Locate the cell with the specified text and output its [X, Y] center coordinate. 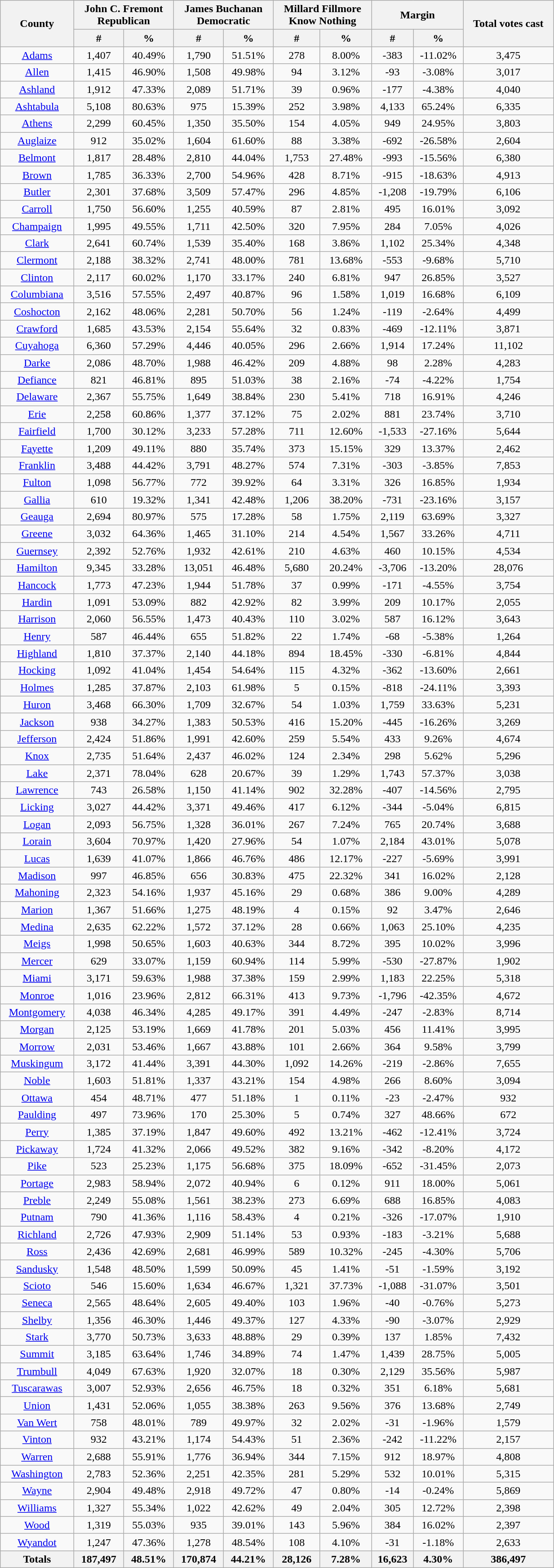
36.94% [248, 1457]
168 [297, 243]
5,231 [509, 705]
25.30% [248, 1115]
-19.79% [439, 192]
46.44% [148, 636]
Hardin [37, 602]
5.99% [346, 961]
26.85% [439, 277]
32.28% [346, 790]
3,724 [509, 1132]
88 [297, 141]
Madison [37, 876]
2,129 [392, 1371]
Champaign [37, 226]
433 [392, 739]
56.75% [148, 824]
38.20% [346, 500]
2,681 [199, 1251]
18.09% [346, 1166]
12.17% [346, 859]
42.62% [248, 1508]
1.24% [346, 312]
2.34% [346, 756]
170 [199, 1115]
Montgomery [37, 1012]
821 [99, 380]
3,171 [99, 978]
5,644 [509, 431]
2,301 [99, 192]
210 [297, 551]
80.97% [148, 517]
8,714 [509, 1012]
Wood [37, 1525]
0.32% [346, 1388]
1,116 [199, 1217]
3,688 [509, 824]
62.22% [148, 927]
16.68% [439, 295]
327 [392, 1115]
Medina [37, 927]
711 [297, 431]
3,007 [99, 1388]
38.23% [248, 1200]
2,184 [392, 841]
8.60% [439, 1081]
0.74% [346, 1115]
3,509 [199, 192]
3,803 [509, 123]
-227 [392, 859]
4,172 [509, 1149]
57.29% [148, 346]
628 [199, 773]
49.37% [248, 1320]
5,869 [509, 1491]
59.63% [148, 978]
4.33% [346, 1320]
Gallia [37, 500]
4.85% [346, 192]
35.50% [248, 123]
266 [392, 1081]
Columbiana [37, 295]
-445 [392, 722]
53 [297, 1234]
2,641 [99, 243]
1,759 [392, 705]
48.50% [148, 1268]
Scioto [37, 1286]
-15.56% [439, 158]
881 [392, 414]
John C. FremontRepublican [124, 15]
17.24% [439, 346]
-303 [392, 465]
4.10% [346, 1542]
Guernsey [37, 551]
911 [392, 1183]
55.08% [148, 1200]
949 [392, 123]
5,987 [509, 1371]
4,446 [199, 346]
56.68% [248, 1166]
1,685 [99, 329]
-462 [392, 1132]
13.37% [439, 448]
49 [297, 1508]
-119 [392, 312]
1 [297, 1098]
-4.38% [439, 89]
46.67% [248, 1286]
Van Wert [37, 1423]
Hamilton [37, 568]
Ashtabula [37, 106]
3,991 [509, 859]
12.60% [346, 431]
46.02% [248, 756]
975 [199, 106]
4,038 [99, 1012]
3,770 [99, 1337]
5,706 [509, 1251]
4,808 [509, 1457]
Mahoning [37, 893]
16.91% [439, 397]
1,902 [509, 961]
-330 [392, 653]
53.46% [148, 1047]
65.24% [439, 106]
0.39% [346, 1337]
6,106 [509, 192]
-3.21% [439, 1234]
33.17% [248, 277]
-1,088 [392, 1286]
Perry [37, 1132]
33.63% [439, 705]
575 [199, 517]
3.98% [346, 106]
1,746 [199, 1354]
60.45% [148, 123]
259 [297, 739]
1,255 [199, 209]
38.38% [248, 1405]
James BuchananDemocratic [224, 15]
14.26% [346, 1064]
-14 [392, 1491]
35.40% [248, 243]
48.27% [248, 465]
115 [297, 670]
1,567 [392, 534]
Union [37, 1405]
53.09% [148, 602]
Clark [37, 243]
82 [297, 602]
42.48% [248, 500]
3,604 [99, 841]
Miami [37, 978]
Pickaway [37, 1149]
3,371 [199, 807]
1,937 [199, 893]
3,038 [509, 773]
3,996 [509, 944]
44.30% [248, 1064]
2,635 [99, 927]
1.74% [346, 636]
4,672 [509, 995]
Clinton [37, 277]
41.04% [148, 670]
7,655 [509, 1064]
-342 [392, 1149]
46.34% [148, 1012]
1,724 [99, 1149]
61.98% [248, 687]
4,289 [509, 893]
1,709 [199, 705]
37 [297, 585]
4,283 [509, 363]
1,572 [199, 927]
5,108 [99, 106]
2,462 [509, 448]
32.07% [248, 1371]
1,465 [199, 534]
1,604 [199, 141]
2.36% [346, 1440]
1,175 [199, 1166]
23.74% [439, 414]
15.20% [346, 722]
3.38% [346, 141]
Erie [37, 414]
1,321 [297, 1286]
10.02% [439, 944]
3.47% [439, 910]
35.56% [439, 1371]
Jackson [37, 722]
2,918 [199, 1491]
187,497 [99, 1559]
52.76% [148, 551]
-2.86% [439, 1064]
1,599 [199, 1268]
38 [297, 380]
4,246 [509, 397]
1,431 [99, 1405]
790 [99, 1217]
26.58% [148, 790]
49.40% [248, 1303]
46.90% [148, 72]
1,091 [99, 602]
Ottawa [37, 1098]
-692 [392, 141]
-553 [392, 260]
2,089 [199, 89]
1.75% [346, 517]
214 [297, 534]
Lucas [37, 859]
Greene [37, 534]
-0.24% [439, 1491]
230 [297, 397]
1.47% [346, 1354]
3.99% [346, 602]
28 [297, 927]
6,109 [509, 295]
42.50% [248, 226]
6.12% [346, 807]
39.01% [248, 1525]
5,296 [509, 756]
51.81% [148, 1081]
Geauga [37, 517]
1,561 [199, 1200]
2,397 [509, 1525]
1,548 [99, 1268]
25.23% [148, 1166]
4,844 [509, 653]
8.72% [346, 944]
Licking [37, 807]
-1,208 [392, 192]
-5.69% [439, 859]
Meigs [37, 944]
3,192 [509, 1268]
114 [297, 961]
Cuyahoga [37, 346]
32.67% [248, 705]
902 [297, 790]
28.48% [148, 158]
523 [99, 1166]
30.12% [148, 431]
2,281 [199, 312]
6,335 [509, 106]
57.47% [248, 192]
35.74% [248, 448]
78.04% [148, 773]
2,749 [509, 1405]
33.07% [148, 961]
66.31% [248, 995]
4,348 [509, 243]
41.78% [248, 1029]
1,098 [99, 482]
35.02% [148, 141]
1,910 [509, 1217]
456 [392, 1029]
-469 [392, 329]
143 [297, 1525]
20.74% [439, 824]
1,785 [99, 175]
6.81% [346, 277]
3,094 [509, 1081]
-12.11% [439, 329]
-23.16% [439, 500]
Ashland [37, 89]
1,743 [392, 773]
Knox [37, 756]
7.24% [346, 824]
4,026 [509, 226]
7,432 [509, 1337]
Lorain [37, 841]
-26.58% [439, 141]
-40 [392, 1303]
997 [99, 876]
50.73% [148, 1337]
3,710 [509, 414]
73.96% [148, 1115]
170,874 [199, 1559]
42.60% [248, 739]
75 [297, 414]
-3.08% [439, 72]
5,681 [509, 1388]
3,391 [199, 1064]
0.93% [346, 1234]
-4.22% [439, 380]
48.51% [148, 1559]
47.23% [148, 585]
1,377 [199, 414]
Jefferson [37, 739]
33.28% [148, 568]
2,605 [199, 1303]
1,753 [297, 158]
1,285 [99, 687]
Trumbull [37, 1371]
4.63% [346, 551]
40.87% [248, 295]
1,776 [199, 1457]
54.64% [248, 670]
27.48% [346, 158]
Richland [37, 1234]
1,159 [199, 961]
16.12% [439, 619]
2.16% [346, 380]
46.42% [248, 363]
Warren [37, 1457]
55.75% [148, 397]
49.72% [248, 1491]
2,249 [99, 1200]
-407 [392, 790]
1,383 [199, 722]
1.03% [346, 705]
Auglaize [37, 141]
-3.07% [439, 1320]
2,103 [199, 687]
Athens [37, 123]
-27.16% [439, 431]
477 [199, 1098]
3,871 [509, 329]
37.73% [346, 1286]
789 [199, 1423]
-4.30% [439, 1251]
1,991 [199, 739]
546 [99, 1286]
3,643 [509, 619]
4,040 [509, 89]
3,027 [99, 807]
23.96% [148, 995]
-14.56% [439, 790]
15.15% [346, 448]
49.48% [148, 1491]
8.00% [346, 55]
267 [297, 824]
5,318 [509, 978]
3.12% [346, 72]
37.19% [148, 1132]
-13.20% [439, 568]
11,102 [509, 346]
1,579 [509, 1423]
298 [392, 756]
3,468 [99, 705]
42.69% [148, 1251]
1,817 [99, 158]
49.55% [148, 226]
Franklin [37, 465]
48.70% [148, 363]
0.11% [346, 1098]
1,439 [392, 1354]
44.18% [248, 653]
2,086 [99, 363]
20.24% [346, 568]
-1.18% [439, 1542]
13.21% [346, 1132]
58.94% [148, 1183]
4.98% [346, 1081]
7.05% [439, 226]
Tuscarawas [37, 1388]
2,646 [509, 910]
46.99% [248, 1251]
1,415 [99, 72]
45 [297, 1268]
413 [297, 995]
49.98% [248, 72]
895 [199, 380]
364 [392, 1047]
-1.96% [439, 1423]
47 [297, 1491]
0.83% [346, 329]
34.89% [248, 1354]
1,454 [199, 670]
12.72% [439, 1508]
40.94% [248, 1183]
2,367 [99, 397]
Total votes cast [509, 23]
-24.11% [439, 687]
67.63% [148, 1371]
1,912 [99, 89]
-3.85% [439, 465]
1,183 [392, 978]
17.28% [248, 517]
1,473 [199, 619]
5.03% [346, 1029]
38.84% [248, 397]
127 [297, 1320]
-18.63% [439, 175]
9.00% [439, 893]
4.30% [439, 1559]
54.16% [148, 893]
10.17% [439, 602]
Muskingum [37, 1064]
34.27% [148, 722]
15.39% [248, 106]
2,688 [99, 1457]
656 [199, 876]
46.48% [248, 568]
1,341 [199, 500]
Morrow [37, 1047]
44.04% [248, 158]
Belmont [37, 158]
2,251 [199, 1474]
3.86% [346, 243]
2,323 [99, 893]
4,235 [509, 927]
2,604 [509, 141]
42.61% [248, 551]
1,914 [392, 346]
-68 [392, 636]
Putnam [37, 1217]
Mercer [37, 961]
1,998 [99, 944]
Allen [37, 72]
51.64% [148, 756]
Harrison [37, 619]
51.51% [248, 55]
281 [297, 1474]
43.01% [439, 841]
36.33% [148, 175]
-13.60% [439, 670]
0.66% [346, 927]
320 [297, 226]
1,328 [199, 824]
8.71% [346, 175]
492 [297, 1132]
417 [297, 807]
1,750 [99, 209]
240 [297, 277]
1,209 [99, 448]
386,497 [509, 1559]
1,327 [99, 1508]
2,909 [199, 1234]
5,273 [509, 1303]
28,126 [297, 1559]
3,233 [199, 431]
284 [392, 226]
3,501 [509, 1286]
County [37, 23]
31.10% [248, 534]
Coshocton [37, 312]
2,060 [99, 619]
110 [297, 619]
33.26% [439, 534]
-42.35% [439, 995]
-3,706 [392, 568]
574 [297, 465]
48.88% [248, 1337]
532 [392, 1474]
375 [297, 1166]
48.54% [248, 1542]
60.94% [248, 961]
2,929 [509, 1320]
44.21% [248, 1559]
4,049 [99, 1371]
4,534 [509, 551]
47.93% [148, 1234]
4,499 [509, 312]
51.78% [248, 585]
2,031 [99, 1047]
87 [297, 209]
-1,796 [392, 995]
Portage [37, 1183]
2,392 [99, 551]
50.65% [148, 944]
108 [297, 1542]
51.86% [148, 739]
37.38% [248, 978]
5,688 [509, 1234]
201 [297, 1029]
3,032 [99, 534]
-2.83% [439, 1012]
-2.47% [439, 1098]
5.29% [346, 1474]
Wyandot [37, 1542]
5,061 [509, 1183]
47.36% [148, 1542]
10.32% [346, 1251]
25.34% [439, 243]
495 [392, 209]
-344 [392, 807]
-326 [392, 1217]
938 [99, 722]
3,527 [509, 277]
124 [297, 756]
Wayne [37, 1491]
1.96% [346, 1303]
1,667 [199, 1047]
460 [392, 551]
743 [99, 790]
3,488 [99, 465]
57.37% [439, 773]
2,983 [99, 1183]
Williams [37, 1508]
2,812 [199, 995]
5.54% [346, 739]
-383 [392, 55]
6 [297, 1183]
4.88% [346, 363]
-993 [392, 158]
2,795 [509, 790]
1,995 [99, 226]
3,092 [509, 209]
2,188 [99, 260]
28,076 [509, 568]
7.28% [346, 1559]
Logan [37, 824]
2,093 [99, 824]
38.32% [148, 260]
1,446 [199, 1320]
-8.20% [439, 1149]
64.36% [148, 534]
19.32% [148, 500]
2,371 [99, 773]
Marion [37, 910]
30.83% [248, 876]
0.30% [346, 1371]
1,810 [99, 653]
55.34% [148, 1508]
137 [392, 1337]
3,393 [509, 687]
46.81% [148, 380]
48.64% [148, 1303]
Morgan [37, 1029]
3,633 [199, 1337]
1,350 [199, 123]
2,783 [99, 1474]
37.87% [148, 687]
Preble [37, 1200]
1,247 [99, 1542]
1,102 [392, 243]
-247 [392, 1012]
3.02% [346, 619]
486 [297, 859]
5,078 [509, 841]
Holmes [37, 687]
3,799 [509, 1047]
40.63% [248, 944]
1,934 [509, 482]
4.54% [346, 534]
51.03% [248, 380]
-362 [392, 670]
3,327 [509, 517]
-530 [392, 961]
-818 [392, 687]
48.01% [148, 1423]
52.06% [148, 1405]
2,633 [509, 1542]
48.00% [248, 260]
1,019 [392, 295]
758 [99, 1423]
46.76% [248, 859]
1,278 [199, 1542]
43.88% [248, 1047]
5,315 [509, 1474]
Carroll [37, 209]
94 [297, 72]
7.31% [346, 465]
-16.26% [439, 722]
Fairfield [37, 431]
0.12% [346, 1183]
Hocking [37, 670]
4.32% [346, 670]
1,920 [199, 1371]
-11.22% [439, 1440]
263 [297, 1405]
3,754 [509, 585]
2,154 [199, 329]
103 [297, 1303]
74 [297, 1354]
1,932 [199, 551]
9.56% [346, 1405]
894 [297, 653]
1,754 [509, 380]
2.99% [346, 978]
20.67% [248, 773]
52.93% [148, 1388]
-242 [392, 1440]
52.36% [148, 1474]
1,356 [99, 1320]
2.28% [439, 363]
Margin [417, 15]
46.30% [148, 1320]
-731 [392, 500]
50.70% [248, 312]
40.43% [248, 619]
2,661 [509, 670]
-177 [392, 89]
-4.55% [439, 585]
Huron [37, 705]
2,125 [99, 1029]
1,022 [199, 1508]
2,497 [199, 295]
2,128 [509, 876]
1,649 [199, 397]
41.32% [148, 1149]
16.01% [439, 209]
5,005 [509, 1354]
22 [297, 636]
475 [297, 876]
947 [392, 277]
7.95% [346, 226]
49.60% [248, 1132]
55.91% [148, 1457]
60.86% [148, 414]
Washington [37, 1474]
382 [297, 1149]
60.74% [148, 243]
781 [297, 260]
48.19% [248, 910]
376 [392, 1405]
70.97% [148, 841]
Delaware [37, 397]
9.73% [346, 995]
58 [297, 517]
273 [297, 1200]
1,170 [199, 277]
49.11% [148, 448]
341 [392, 876]
-6.81% [439, 653]
37.37% [148, 653]
48.71% [148, 1098]
Fulton [37, 482]
-31.45% [439, 1166]
765 [392, 824]
1.58% [346, 295]
58.43% [248, 1217]
1,539 [199, 243]
18.45% [346, 653]
Monroe [37, 995]
41.07% [148, 859]
1,639 [99, 859]
56.60% [148, 209]
7,853 [509, 465]
-1.59% [439, 1268]
391 [297, 1012]
655 [199, 636]
4,711 [509, 534]
Hancock [37, 585]
-915 [392, 175]
Adams [37, 55]
Defiance [37, 380]
2,398 [509, 1508]
718 [392, 397]
497 [99, 1115]
40.05% [248, 346]
45.16% [248, 893]
63.69% [439, 517]
Henry [37, 636]
1,847 [199, 1132]
1,319 [99, 1525]
935 [199, 1525]
-171 [392, 585]
-5.38% [439, 636]
80.63% [148, 106]
2,656 [199, 1388]
0.80% [346, 1491]
Shelby [37, 1320]
1,150 [199, 790]
Darke [37, 363]
-74 [392, 380]
9.58% [439, 1047]
2.81% [346, 209]
49.17% [248, 1012]
2,437 [199, 756]
Millard FillmoreKnow Nothing [323, 15]
3,185 [99, 1354]
51.18% [248, 1098]
2,073 [509, 1166]
Butler [37, 192]
Paulding [37, 1115]
1,275 [199, 910]
3,017 [509, 72]
3,791 [199, 465]
13,051 [199, 568]
672 [509, 1115]
1,944 [199, 585]
9,345 [99, 568]
4,285 [199, 1012]
2,436 [99, 1251]
610 [99, 500]
-0.76% [439, 1303]
4.49% [346, 1012]
6,815 [509, 807]
51.66% [148, 910]
386 [392, 893]
454 [99, 1098]
39.92% [248, 482]
1,206 [297, 500]
2,072 [199, 1183]
47.33% [148, 89]
1,055 [199, 1405]
1,016 [99, 995]
56 [297, 312]
1.41% [346, 1268]
60.02% [148, 277]
-93 [392, 72]
1,773 [99, 585]
49.46% [248, 807]
Sandusky [37, 1268]
252 [297, 106]
1.29% [346, 773]
22.32% [346, 876]
2,140 [199, 653]
1,407 [99, 55]
1.85% [439, 1337]
Highland [37, 653]
1,367 [99, 910]
22.25% [439, 978]
-23 [392, 1098]
-12.41% [439, 1132]
2,055 [509, 602]
1.07% [346, 841]
46.85% [148, 876]
2,119 [392, 517]
46.75% [248, 1388]
688 [392, 1200]
1,700 [99, 431]
7.15% [346, 1457]
2,157 [509, 1440]
2,565 [99, 1303]
27.96% [248, 841]
305 [392, 1508]
1,508 [199, 72]
-245 [392, 1251]
1,420 [199, 841]
2,726 [99, 1234]
41.44% [148, 1064]
5.62% [439, 756]
6.69% [346, 1200]
66.30% [148, 705]
96 [297, 295]
51.82% [248, 636]
-51 [392, 1268]
1,063 [392, 927]
329 [392, 448]
1,711 [199, 226]
Clermont [37, 260]
Ross [37, 1251]
9.16% [346, 1149]
Vinton [37, 1440]
-17.07% [439, 1217]
882 [199, 602]
42.35% [248, 1474]
2,162 [99, 312]
28.75% [439, 1354]
10.15% [439, 551]
1,337 [199, 1081]
51.14% [248, 1234]
3,269 [509, 722]
55.03% [148, 1525]
395 [392, 944]
6.18% [439, 1388]
Crawford [37, 329]
54.96% [248, 175]
159 [297, 978]
278 [297, 55]
54.43% [248, 1440]
3.31% [346, 482]
4,913 [509, 175]
5,680 [297, 568]
11.41% [439, 1029]
41.36% [148, 1217]
-1,533 [392, 431]
5.41% [346, 397]
-31.07% [439, 1286]
51 [297, 1440]
53.19% [148, 1029]
326 [392, 482]
64 [297, 482]
589 [297, 1251]
42.92% [248, 602]
25.10% [439, 927]
3,475 [509, 55]
Pike [37, 1166]
2,741 [199, 260]
51.71% [248, 89]
2,299 [99, 123]
15.60% [148, 1286]
2,424 [99, 739]
56.55% [148, 619]
1,385 [99, 1132]
0.21% [346, 1217]
101 [297, 1047]
40.59% [248, 209]
48.06% [148, 312]
43.53% [148, 329]
5.96% [346, 1525]
48.66% [439, 1115]
-90 [392, 1320]
428 [297, 175]
6,380 [509, 158]
5,710 [509, 260]
2,700 [199, 175]
Seneca [37, 1303]
40.49% [148, 55]
92 [392, 910]
1,264 [509, 636]
-11.02% [439, 55]
-9.68% [439, 260]
55.64% [248, 329]
3,995 [509, 1029]
0.96% [346, 89]
61.60% [248, 141]
1,669 [199, 1029]
2,810 [199, 158]
24.95% [439, 123]
36.01% [248, 824]
3,157 [509, 500]
Lake [37, 773]
Lawrence [37, 790]
2,066 [199, 1149]
2,117 [99, 277]
1,790 [199, 55]
-219 [392, 1064]
0.68% [346, 893]
351 [392, 1388]
3,172 [99, 1064]
4,674 [509, 739]
18.00% [439, 1183]
4.05% [346, 123]
880 [199, 448]
Brown [37, 175]
373 [297, 448]
-652 [392, 1166]
2,694 [99, 517]
4,133 [392, 106]
57.28% [248, 431]
57.55% [148, 295]
1,866 [199, 859]
2,735 [99, 756]
16,623 [392, 1559]
384 [392, 1525]
416 [297, 722]
49.97% [248, 1423]
2.04% [346, 1508]
56.77% [148, 482]
41.14% [248, 790]
4,083 [509, 1200]
49.52% [248, 1149]
18.97% [439, 1457]
98 [392, 363]
50.53% [248, 722]
Noble [37, 1081]
3,516 [99, 295]
2,904 [99, 1491]
1,634 [199, 1286]
50.09% [248, 1268]
-5.04% [439, 807]
Fayette [37, 448]
63.64% [148, 1354]
629 [99, 961]
-27.87% [439, 961]
37.68% [148, 192]
9.26% [439, 739]
1,174 [199, 1440]
-183 [392, 1234]
Stark [37, 1337]
772 [199, 482]
Summit [37, 1354]
2,258 [99, 414]
10.01% [439, 1474]
Totals [37, 1559]
6,360 [99, 346]
-2.64% [439, 312]
0.99% [346, 585]
